From the cell containing the given text, extract its center point as (X, Y) coordinate. 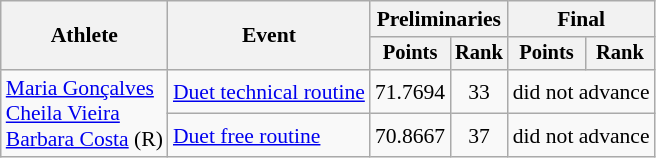
33 (479, 92)
Athlete (84, 36)
Duet technical routine (269, 92)
Event (269, 36)
Duet free routine (269, 136)
71.7694 (410, 92)
37 (479, 136)
Maria GonçalvesCheila VieiraBarbara Costa (R) (84, 114)
Final (582, 19)
Preliminaries (439, 19)
70.8667 (410, 136)
